Return (X, Y) of the center of cell containing provided text 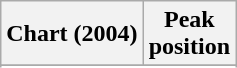
Peakposition (189, 34)
Chart (2004) (72, 34)
